Detect which cell encompasses the target text, then output its [X, Y] center coordinate. 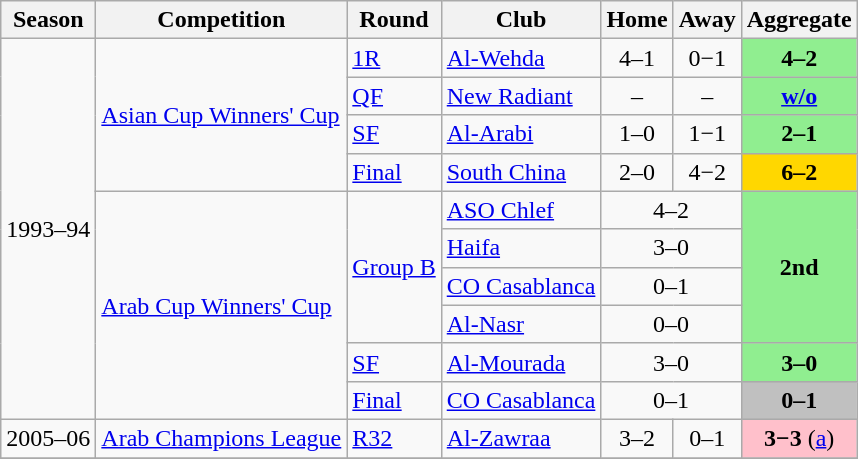
Al-Wehda [521, 58]
Al-Arabi [521, 134]
2005–06 [48, 438]
2nd [799, 267]
Asian Cup Winners' Cup [222, 115]
Group B [394, 267]
Al-Zawraa [521, 438]
4–1 [637, 58]
Season [48, 20]
Aggregate [799, 20]
QF [394, 96]
Club [521, 20]
New Radiant [521, 96]
2–1 [799, 134]
ASO Chlef [521, 210]
Home [637, 20]
Arab Cup Winners' Cup [222, 305]
South China [521, 172]
3−3 (a) [799, 438]
2–0 [637, 172]
Away [707, 20]
w/o [799, 96]
0–0 [671, 324]
1R [394, 58]
3–2 [637, 438]
R32 [394, 438]
1−1 [707, 134]
4−2 [707, 172]
Al-Nasr [521, 324]
6–2 [799, 172]
Competition [222, 20]
Round [394, 20]
1–0 [637, 134]
Haifa [521, 248]
Arab Champions League [222, 438]
1993–94 [48, 230]
Al-Mourada [521, 362]
0−1 [707, 58]
